Output the [X, Y] coordinate of the center of the cell containing the given text.  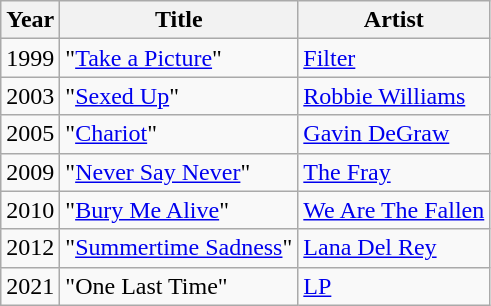
2010 [30, 210]
Lana Del Rey [394, 248]
"Summertime Sadness" [179, 248]
2012 [30, 248]
Title [179, 20]
Robbie Williams [394, 96]
LP [394, 286]
Year [30, 20]
We Are The Fallen [394, 210]
"One Last Time" [179, 286]
Gavin DeGraw [394, 134]
"Never Say Never" [179, 172]
1999 [30, 58]
2005 [30, 134]
Filter [394, 58]
The Fray [394, 172]
"Sexed Up" [179, 96]
2003 [30, 96]
2021 [30, 286]
2009 [30, 172]
"Take a Picture" [179, 58]
"Chariot" [179, 134]
"Bury Me Alive" [179, 210]
Artist [394, 20]
